Find where the given text appears and provide that cell's center as [X, Y] coordinate. 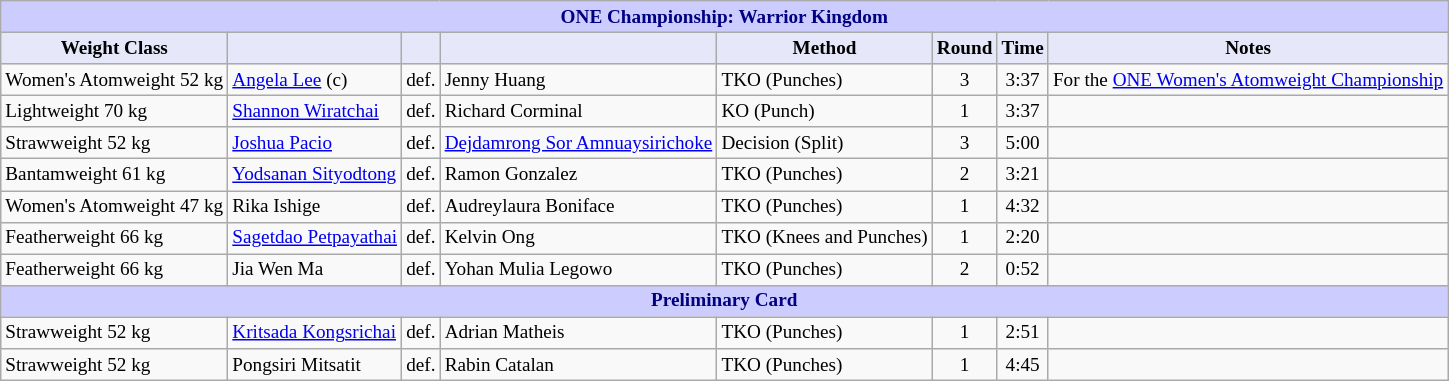
Ramon Gonzalez [578, 175]
Women's Atomweight 52 kg [114, 80]
Decision (Split) [824, 143]
Dejdamrong Sor Amnuaysirichoke [578, 143]
0:52 [1022, 270]
Joshua Pacio [315, 143]
For the ONE Women's Atomweight Championship [1248, 80]
Notes [1248, 48]
Sagetdao Petpayathai [315, 238]
Kelvin Ong [578, 238]
Rika Ishige [315, 206]
Angela Lee (c) [315, 80]
Lightweight 70 kg [114, 111]
Rabin Catalan [578, 365]
Audreylaura Boniface [578, 206]
Yohan Mulia Legowo [578, 270]
Method [824, 48]
2:51 [1022, 333]
Pongsiri Mitsatit [315, 365]
TKO (Knees and Punches) [824, 238]
Adrian Matheis [578, 333]
Kritsada Kongsrichai [315, 333]
4:32 [1022, 206]
Bantamweight 61 kg [114, 175]
Weight Class [114, 48]
2:20 [1022, 238]
Preliminary Card [724, 301]
4:45 [1022, 365]
Yodsanan Sityodtong [315, 175]
Time [1022, 48]
Shannon Wiratchai [315, 111]
Jenny Huang [578, 80]
Women's Atomweight 47 kg [114, 206]
Richard Corminal [578, 111]
3:21 [1022, 175]
Round [964, 48]
Jia Wen Ma [315, 270]
ONE Championship: Warrior Kingdom [724, 17]
5:00 [1022, 143]
KO (Punch) [824, 111]
